Extract the (x, y) coordinate from the center of the cell holding the provided text.  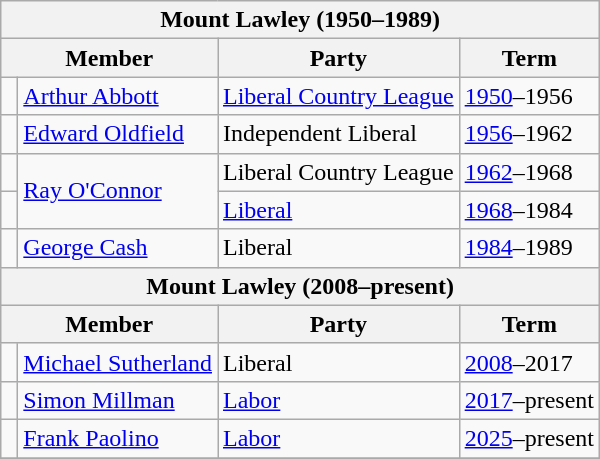
Edward Oldfield (118, 134)
Michael Sutherland (118, 362)
2025–present (529, 438)
Mount Lawley (1950–1989) (300, 20)
1950–1956 (529, 96)
George Cash (118, 248)
2008–2017 (529, 362)
2017–present (529, 400)
Frank Paolino (118, 438)
1968–1984 (529, 210)
1984–1989 (529, 248)
Independent Liberal (339, 134)
Arthur Abbott (118, 96)
Mount Lawley (2008–present) (300, 286)
Ray O'Connor (118, 191)
1956–1962 (529, 134)
1962–1968 (529, 172)
Simon Millman (118, 400)
